Determine the [X, Y] coordinate at the center of the cell enclosing the given text.  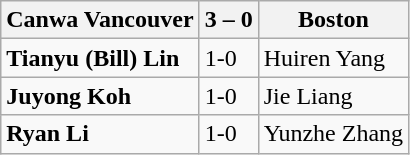
Juyong Koh [100, 96]
Yunzhe Zhang [333, 134]
Huiren Yang [333, 58]
3 – 0 [228, 20]
Ryan Li [100, 134]
Canwa Vancouver [100, 20]
Boston [333, 20]
Tianyu (Bill) Lin [100, 58]
Jie Liang [333, 96]
